Locate the cell with the specified text and output its [X, Y] center coordinate. 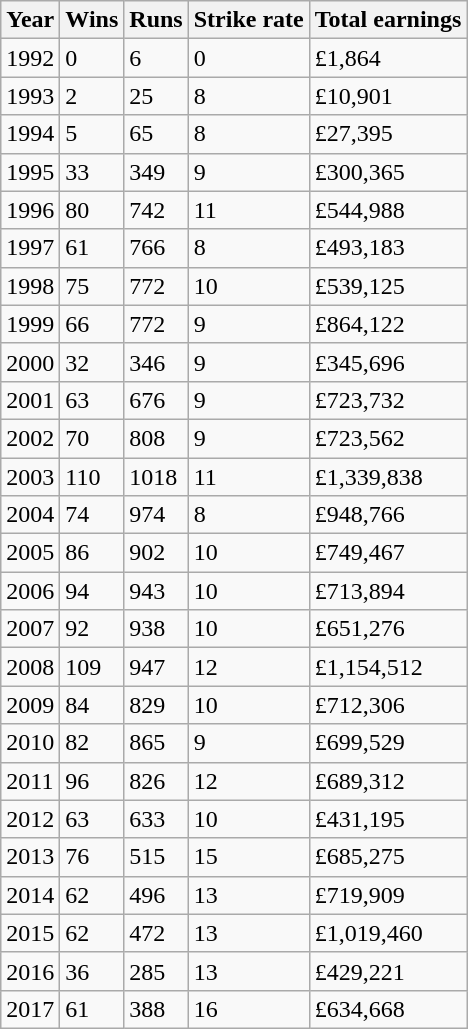
388 [156, 1009]
1999 [30, 324]
£544,988 [388, 210]
75 [92, 286]
84 [92, 705]
2015 [30, 933]
15 [248, 857]
£719,909 [388, 895]
110 [92, 477]
2 [92, 96]
Year [30, 20]
865 [156, 743]
66 [92, 324]
70 [92, 438]
472 [156, 933]
974 [156, 515]
2009 [30, 705]
82 [92, 743]
2008 [30, 667]
496 [156, 895]
£864,122 [388, 324]
76 [92, 857]
92 [92, 629]
£723,562 [388, 438]
£539,125 [388, 286]
515 [156, 857]
349 [156, 172]
766 [156, 248]
£1,864 [388, 58]
£300,365 [388, 172]
947 [156, 667]
2005 [30, 553]
£429,221 [388, 971]
808 [156, 438]
£723,732 [388, 400]
109 [92, 667]
Total earnings [388, 20]
£431,195 [388, 819]
2003 [30, 477]
£699,529 [388, 743]
Runs [156, 20]
346 [156, 362]
1993 [30, 96]
2010 [30, 743]
£685,275 [388, 857]
£634,668 [388, 1009]
633 [156, 819]
742 [156, 210]
1992 [30, 58]
£712,306 [388, 705]
6 [156, 58]
Wins [92, 20]
33 [92, 172]
£1,339,838 [388, 477]
86 [92, 553]
£493,183 [388, 248]
£1,019,460 [388, 933]
2013 [30, 857]
Strike rate [248, 20]
2007 [30, 629]
32 [92, 362]
2012 [30, 819]
943 [156, 591]
£651,276 [388, 629]
1997 [30, 248]
676 [156, 400]
74 [92, 515]
829 [156, 705]
£948,766 [388, 515]
938 [156, 629]
285 [156, 971]
1995 [30, 172]
2006 [30, 591]
2000 [30, 362]
£713,894 [388, 591]
1018 [156, 477]
2011 [30, 781]
£10,901 [388, 96]
£749,467 [388, 553]
2017 [30, 1009]
16 [248, 1009]
94 [92, 591]
1994 [30, 134]
25 [156, 96]
2002 [30, 438]
5 [92, 134]
1998 [30, 286]
36 [92, 971]
£1,154,512 [388, 667]
2004 [30, 515]
£345,696 [388, 362]
2001 [30, 400]
1996 [30, 210]
£689,312 [388, 781]
2016 [30, 971]
2014 [30, 895]
96 [92, 781]
65 [156, 134]
£27,395 [388, 134]
826 [156, 781]
902 [156, 553]
80 [92, 210]
